Scan for the cell matching the given text and deliver its [x, y] coordinate at center. 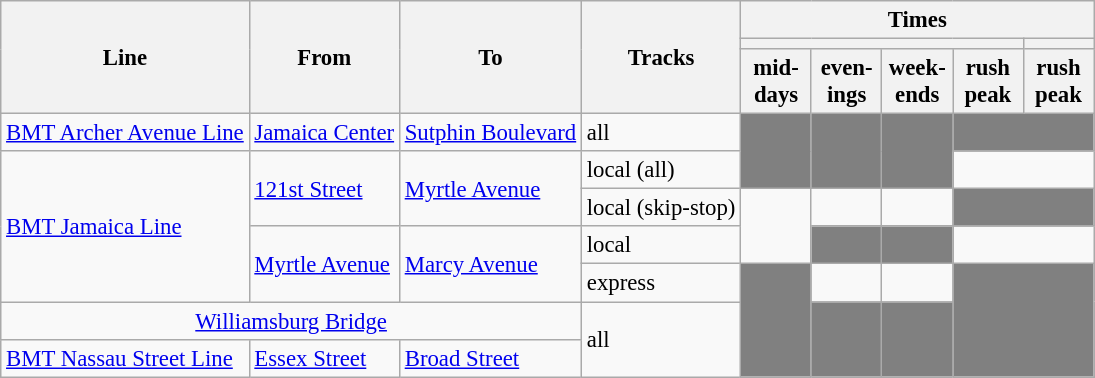
From [324, 58]
even­ings [846, 82]
To [490, 58]
Times [918, 20]
week­ends [918, 82]
local [660, 245]
Jamaica Center [324, 133]
BMT Jamaica Line [125, 226]
121st Street [324, 188]
Tracks [660, 58]
Sutphin Boulevard [490, 133]
Williamsburg Bridge [292, 321]
BMT Archer Avenue Line [125, 133]
Broad Street [490, 358]
BMT Nassau Street Line [125, 358]
local (all) [660, 170]
Essex Street [324, 358]
local (skip-stop) [660, 208]
Line [125, 58]
express [660, 283]
mid­days [776, 82]
Marcy Avenue [490, 264]
